Pinpoint the cell where the given text exists, returning its (X, Y) midpoint coordinate. 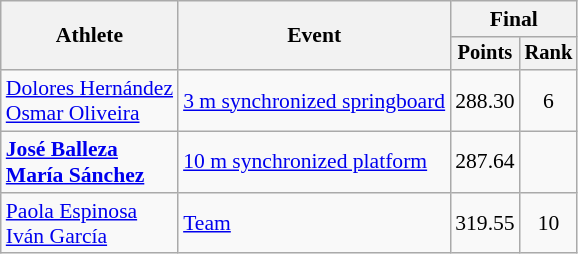
288.30 (484, 100)
Event (314, 36)
10 m synchronized platform (314, 162)
6 (549, 100)
José BallezaMaría Sánchez (90, 162)
Final (514, 19)
Team (314, 224)
287.64 (484, 162)
Paola EspinosaIván García (90, 224)
319.55 (484, 224)
Points (484, 54)
Athlete (90, 36)
10 (549, 224)
Rank (549, 54)
Dolores HernándezOsmar Oliveira (90, 100)
3 m synchronized springboard (314, 100)
